Return [x, y] of the center of cell containing provided text 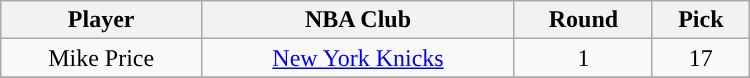
NBA Club [358, 20]
New York Knicks [358, 58]
17 [700, 58]
Pick [700, 20]
Round [583, 20]
Player [102, 20]
1 [583, 58]
Mike Price [102, 58]
